Extract the (x, y) coordinate from the center of the cell holding the provided text.  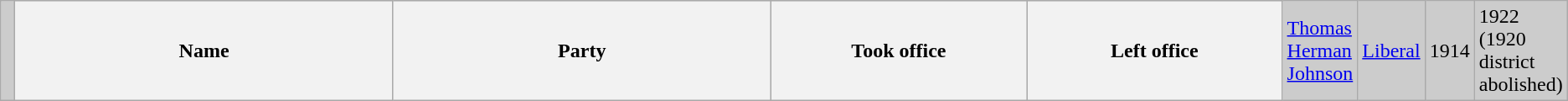
Name (204, 50)
Left office (1154, 50)
1922 (1920 district abolished) (1521, 50)
Thomas Herman Johnson (1320, 50)
1914 (1449, 50)
Took office (898, 50)
Party (581, 50)
Liberal (1391, 50)
